Locate the cell with the specified text and output its (X, Y) center coordinate. 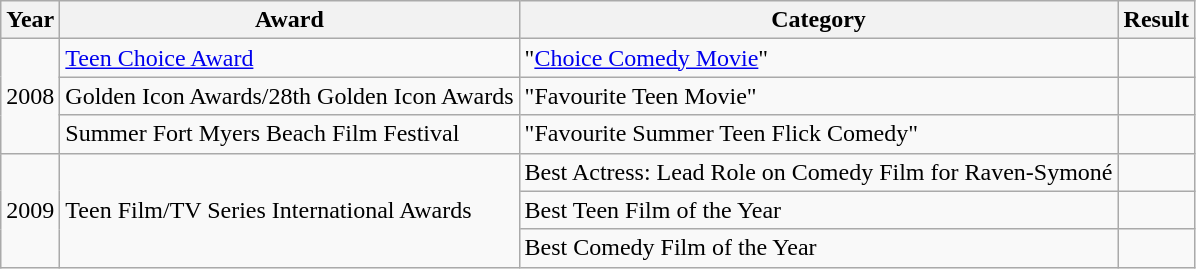
Best Comedy Film of the Year (818, 248)
Category (818, 20)
Result (1156, 20)
Golden Icon Awards/28th Golden Icon Awards (290, 96)
Best Teen Film of the Year (818, 210)
"Favourite Teen Movie" (818, 96)
2009 (30, 210)
"Choice Comedy Movie" (818, 58)
Award (290, 20)
Teen Choice Award (290, 58)
"Favourite Summer Teen Flick Comedy" (818, 134)
Teen Film/TV Series International Awards (290, 210)
Best Actress: Lead Role on Comedy Film for Raven-Symoné (818, 172)
2008 (30, 96)
Year (30, 20)
Summer Fort Myers Beach Film Festival (290, 134)
